Extract the (x, y) coordinate from the center of the cell holding the provided text.  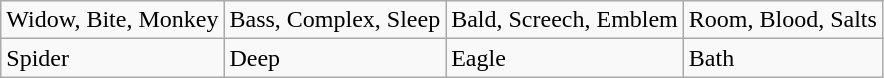
Bass, Complex, Sleep (335, 20)
Deep (335, 58)
Bald, Screech, Emblem (565, 20)
Room, Blood, Salts (782, 20)
Widow, Bite, Monkey (112, 20)
Eagle (565, 58)
Bath (782, 58)
Spider (112, 58)
